From the cell containing the given text, extract its center point as (X, Y) coordinate. 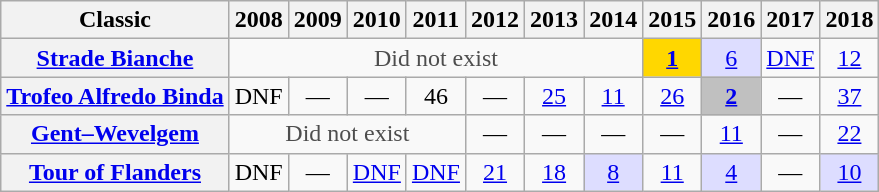
2009 (318, 20)
Tour of Flanders (115, 172)
2 (732, 96)
2013 (554, 20)
Trofeo Alfredo Binda (115, 96)
37 (850, 96)
18 (554, 172)
2015 (672, 20)
21 (494, 172)
2010 (376, 20)
10 (850, 172)
22 (850, 134)
6 (732, 58)
2012 (494, 20)
Strade Bianche (115, 58)
46 (436, 96)
2014 (614, 20)
2011 (436, 20)
Classic (115, 20)
2016 (732, 20)
1 (672, 58)
Gent–Wevelgem (115, 134)
25 (554, 96)
26 (672, 96)
2008 (258, 20)
12 (850, 58)
4 (732, 172)
2018 (850, 20)
8 (614, 172)
2017 (790, 20)
